Determine the (x, y) coordinate at the center of the cell enclosing the given text.  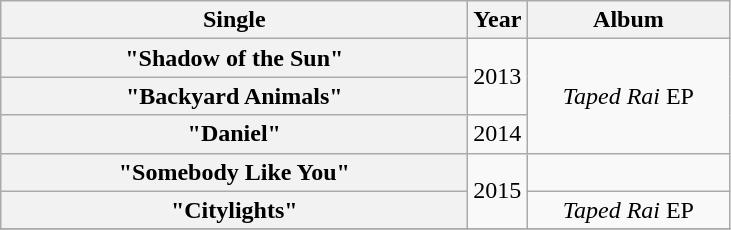
Single (234, 20)
"Daniel" (234, 134)
2013 (498, 77)
"Backyard Animals" (234, 96)
"Somebody Like You" (234, 172)
Year (498, 20)
Album (628, 20)
"Shadow of the Sun" (234, 58)
"Citylights" (234, 210)
2015 (498, 191)
2014 (498, 134)
